Return [x, y] of the center of cell containing provided text 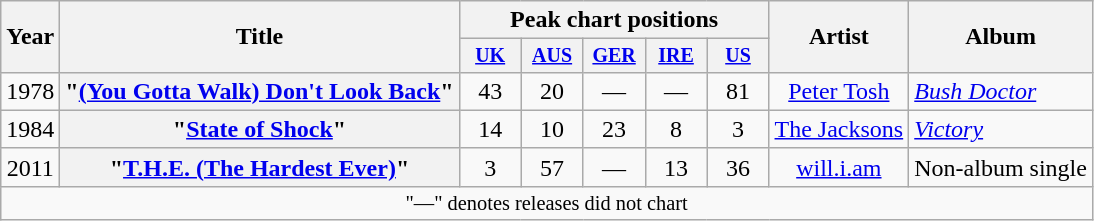
20 [552, 91]
13 [676, 167]
IRE [676, 56]
US [738, 56]
36 [738, 167]
UK [490, 56]
Non-album single [1001, 167]
Artist [839, 37]
GER [614, 56]
14 [490, 129]
8 [676, 129]
Victory [1001, 129]
AUS [552, 56]
Peak chart positions [614, 20]
"T.H.E. (The Hardest Ever)" [260, 167]
Title [260, 37]
1984 [30, 129]
Peter Tosh [839, 91]
2011 [30, 167]
23 [614, 129]
"(You Gotta Walk) Don't Look Back" [260, 91]
Album [1001, 37]
10 [552, 129]
"—" denotes releases did not chart [547, 203]
will.i.am [839, 167]
Bush Doctor [1001, 91]
"State of Shock" [260, 129]
The Jacksons [839, 129]
43 [490, 91]
Year [30, 37]
81 [738, 91]
1978 [30, 91]
57 [552, 167]
